Extract the (X, Y) coordinate from the center of the cell holding the provided text.  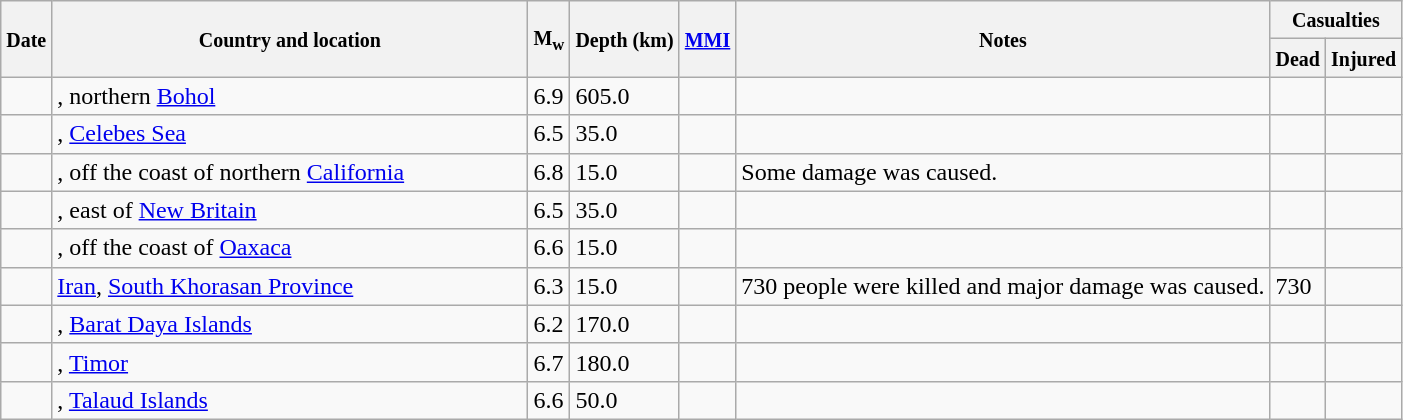
MMI (708, 39)
6.2 (549, 324)
Iran, South Khorasan Province (290, 286)
605.0 (624, 96)
6.3 (549, 286)
Mw (549, 39)
Injured (1364, 58)
6.7 (549, 362)
, Timor (290, 362)
170.0 (624, 324)
, off the coast of Oaxaca (290, 248)
Notes (1003, 39)
, northern Bohol (290, 96)
, Talaud Islands (290, 400)
Country and location (290, 39)
6.8 (549, 172)
, Barat Daya Islands (290, 324)
, Celebes Sea (290, 134)
Casualties (1336, 20)
180.0 (624, 362)
730 (1298, 286)
Date (26, 39)
730 people were killed and major damage was caused. (1003, 286)
Some damage was caused. (1003, 172)
50.0 (624, 400)
Dead (1298, 58)
Depth (km) (624, 39)
, east of New Britain (290, 210)
6.9 (549, 96)
, off the coast of northern California (290, 172)
